Detect which cell encompasses the target text, then output its [x, y] center coordinate. 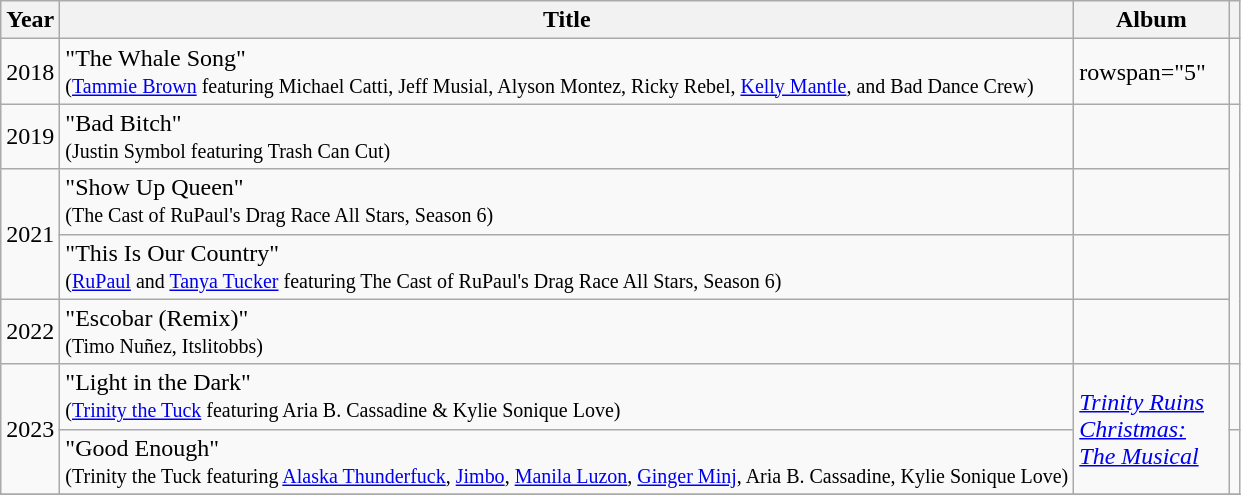
rowspan="5" [1152, 72]
2023 [30, 429]
"Light in the Dark" (Trinity the Tuck featuring Aria B. Cassadine & Kylie Sonique Love) [567, 396]
"The Whale Song" (Tammie Brown featuring Michael Catti, Jeff Musial, Alyson Montez, Ricky Rebel, Kelly Mantle, and Bad Dance Crew) [567, 72]
2021 [30, 234]
"Escobar (Remix)"(Timo Nuñez, Itslitobbs) [567, 332]
"Show Up Queen"(The Cast of RuPaul's Drag Race All Stars, Season 6) [567, 202]
2022 [30, 332]
Trinity Ruins Christmas: The Musical [1152, 429]
Album [1152, 20]
2018 [30, 72]
Title [567, 20]
"Bad Bitch" (Justin Symbol featuring Trash Can Cut) [567, 136]
Year [30, 20]
"Good Enough" (Trinity the Tuck featuring Alaska Thunderfuck, Jimbo, Manila Luzon, Ginger Minj, Aria B. Cassadine, Kylie Sonique Love) [567, 462]
2019 [30, 136]
"This Is Our Country"(RuPaul and Tanya Tucker featuring The Cast of RuPaul's Drag Race All Stars, Season 6) [567, 266]
